Output the [x, y] coordinate of the center of the cell containing the given text.  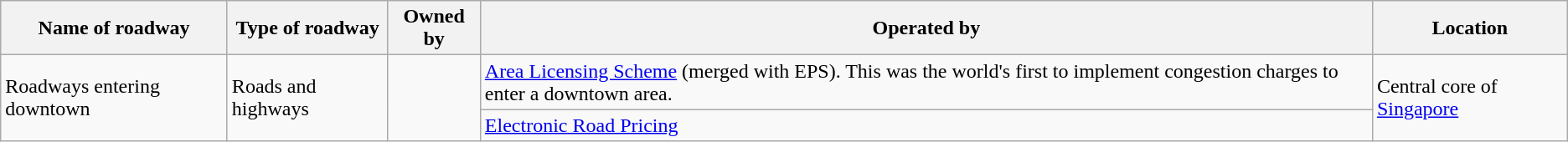
Electronic Road Pricing [926, 125]
Owned by [434, 28]
Name of roadway [114, 28]
Central core of Singapore [1469, 99]
Roadways entering downtown [114, 99]
Operated by [926, 28]
Type of roadway [307, 28]
Roads and highways [307, 99]
Location [1469, 28]
Area Licensing Scheme (merged with EPS). This was the world's first to implement congestion charges to enter a downtown area. [926, 82]
